Capture the cell that displays the provided text and extract its [X, Y] central coordinate. 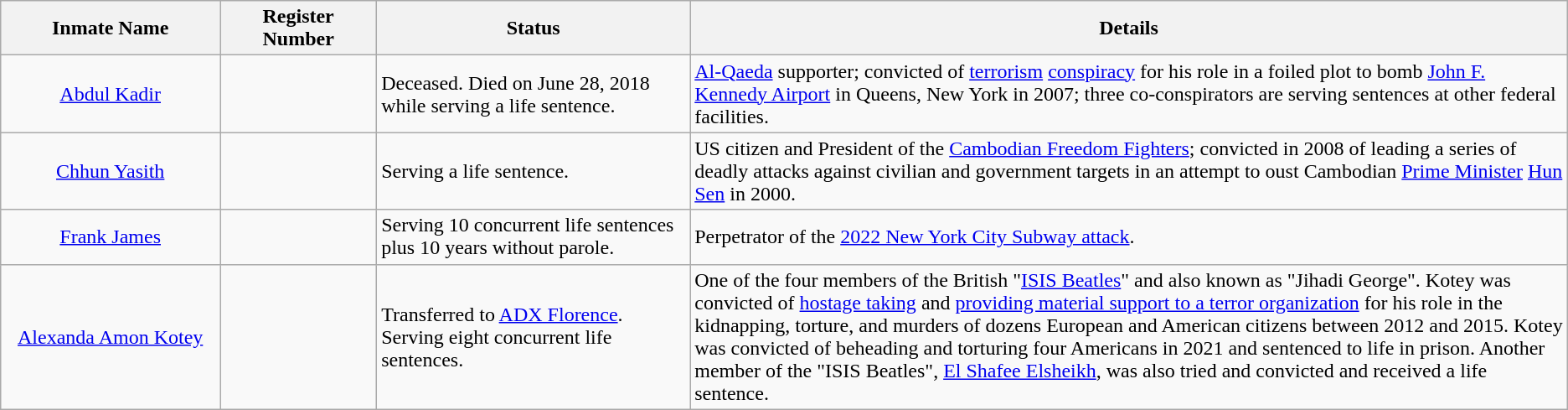
Serving 10 concurrent life sentences plus 10 years without parole. [534, 236]
Perpetrator of the 2022 New York City Subway attack. [1129, 236]
Status [534, 29]
Details [1129, 29]
Register Number [298, 29]
Serving a life sentence. [534, 171]
Frank James [111, 236]
Transferred to ADX Florence. Serving eight concurrent life sentences. [534, 337]
Chhun Yasith [111, 171]
Alexanda Amon Kotey [111, 337]
Deceased. Died on June 28, 2018 while serving a life sentence. [534, 94]
Inmate Name [111, 29]
Abdul Kadir [111, 94]
